Pinpoint the cell where the given text exists, returning its (X, Y) midpoint coordinate. 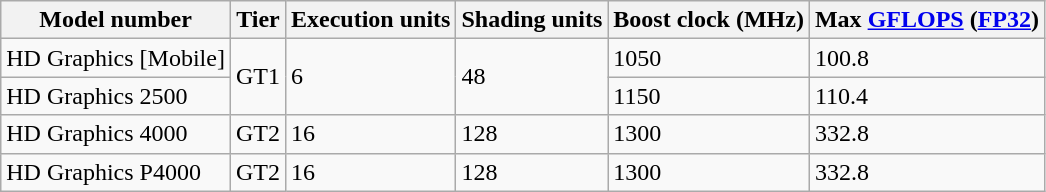
GT1 (258, 77)
48 (532, 77)
HD Graphics [Mobile] (116, 58)
Execution units (370, 20)
Model number (116, 20)
100.8 (926, 58)
Tier (258, 20)
1050 (709, 58)
Boost clock (MHz) (709, 20)
Shading units (532, 20)
6 (370, 77)
HD Graphics 4000 (116, 134)
Max GFLOPS (FP32) (926, 20)
110.4 (926, 96)
HD Graphics P4000 (116, 172)
HD Graphics 2500 (116, 96)
1150 (709, 96)
